Locate the cell with the specified text and output its (X, Y) center coordinate. 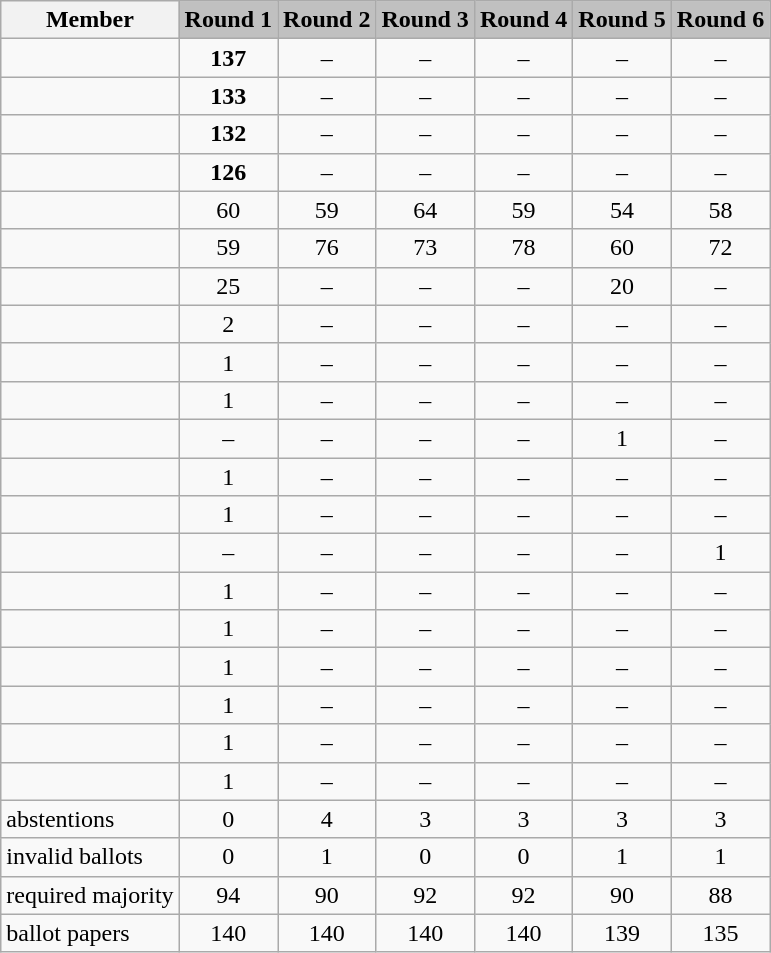
94 (228, 895)
64 (425, 210)
137 (228, 58)
72 (720, 248)
2 (228, 324)
54 (622, 210)
88 (720, 895)
ballot papers (90, 933)
Round 1 (228, 20)
58 (720, 210)
Round 2 (327, 20)
78 (523, 248)
133 (228, 96)
Round 3 (425, 20)
132 (228, 134)
20 (622, 286)
25 (228, 286)
abstentions (90, 819)
73 (425, 248)
invalid ballots (90, 857)
Member (90, 20)
76 (327, 248)
required majority (90, 895)
Round 6 (720, 20)
126 (228, 172)
4 (327, 819)
Round 5 (622, 20)
135 (720, 933)
Round 4 (523, 20)
139 (622, 933)
